Find where the given text appears and provide that cell's center as (X, Y) coordinate. 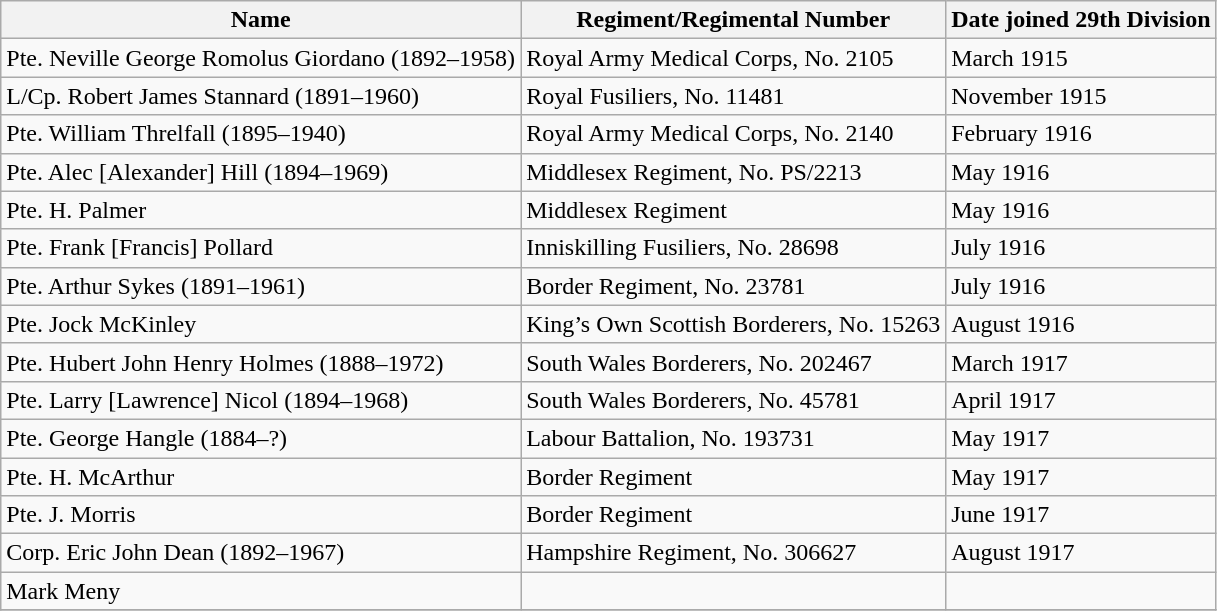
Pte. H. McArthur (261, 477)
March 1917 (1081, 362)
March 1915 (1081, 58)
South Wales Borderers, No. 45781 (734, 400)
Pte. William Threlfall (1895–1940) (261, 134)
August 1916 (1081, 324)
Pte. Arthur Sykes (1891–1961) (261, 286)
King’s Own Scottish Borderers, No. 15263 (734, 324)
Pte. Larry [Lawrence] Nicol (1894–1968) (261, 400)
Mark Meny (261, 591)
Inniskilling Fusiliers, No. 28698 (734, 248)
L/Cp. Robert James Stannard (1891–1960) (261, 96)
Pte. Alec [Alexander] Hill (1894–1969) (261, 172)
August 1917 (1081, 553)
Regiment/Regimental Number (734, 20)
Corp. Eric John Dean (1892–1967) (261, 553)
Pte. H. Palmer (261, 210)
Border Regiment, No. 23781 (734, 286)
Middlesex Regiment, No. PS/2213 (734, 172)
November 1915 (1081, 96)
Royal Army Medical Corps, No. 2105 (734, 58)
Pte. Jock McKinley (261, 324)
June 1917 (1081, 515)
Royal Fusiliers, No. 11481 (734, 96)
February 1916 (1081, 134)
Hampshire Regiment, No. 306627 (734, 553)
Pte. George Hangle (1884–?) (261, 438)
Pte. J. Morris (261, 515)
Name (261, 20)
Pte. Frank [Francis] Pollard (261, 248)
Middlesex Regiment (734, 210)
Pte. Hubert John Henry Holmes (1888–1972) (261, 362)
Date joined 29th Division (1081, 20)
Royal Army Medical Corps, No. 2140 (734, 134)
April 1917 (1081, 400)
Pte. Neville George Romolus Giordano (1892–1958) (261, 58)
Labour Battalion, No. 193731 (734, 438)
South Wales Borderers, No. 202467 (734, 362)
